Scan for the cell matching the given text and deliver its [x, y] coordinate at center. 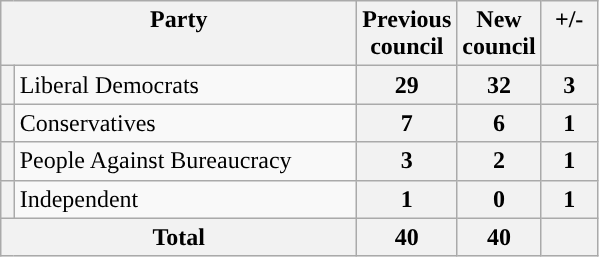
2 [499, 161]
7 [407, 123]
New council [499, 34]
Liberal Democrats [186, 85]
Previous council [407, 34]
Total [179, 237]
People Against Bureaucracy [186, 161]
0 [499, 199]
Party [179, 34]
Independent [186, 199]
29 [407, 85]
6 [499, 123]
+/- [569, 34]
Conservatives [186, 123]
32 [499, 85]
